For the text-containing cell, return its midpoint in [x, y] coordinate format. 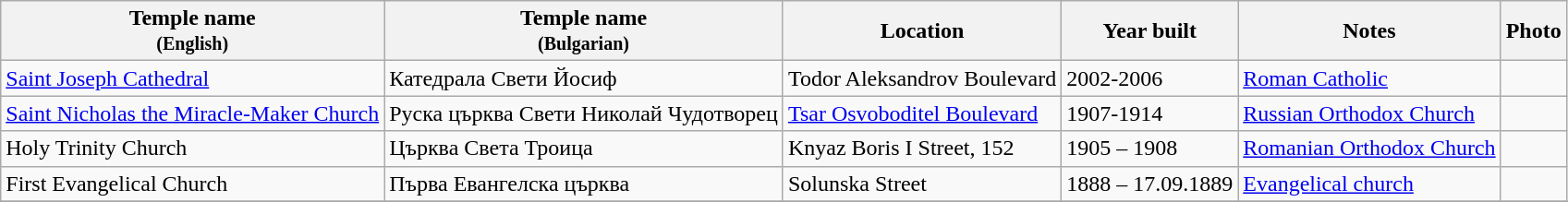
1907-1914 [1149, 113]
Катедрала Свети Йосиф [584, 78]
Църква Света Троица [584, 149]
Evangelical church [1369, 184]
Russian Orthodox Church [1369, 113]
Romanian Orthodox Church [1369, 149]
Руска църква Свети Николай Чудотворец [584, 113]
Tsar Osvoboditel Boulevard [922, 113]
Roman Catholic [1369, 78]
Year built [1149, 31]
Първа Евангелска църква [584, 184]
Solunska Street [922, 184]
Saint Joseph Cathedral [192, 78]
Knyaz Boris I Street, 152 [922, 149]
1888 – 17.09.1889 [1149, 184]
Location [922, 31]
Saint Nicholas the Miracle-Maker Church [192, 113]
Temple name(English) [192, 31]
Todor Aleksandrov Boulevard [922, 78]
Temple name(Bulgarian) [584, 31]
Photo [1534, 31]
1905 – 1908 [1149, 149]
Holy Trinity Church [192, 149]
First Evangelical Church [192, 184]
Notes [1369, 31]
2002-2006 [1149, 78]
